Search for the cell housing the specified text and yield its [x, y] center coordinate. 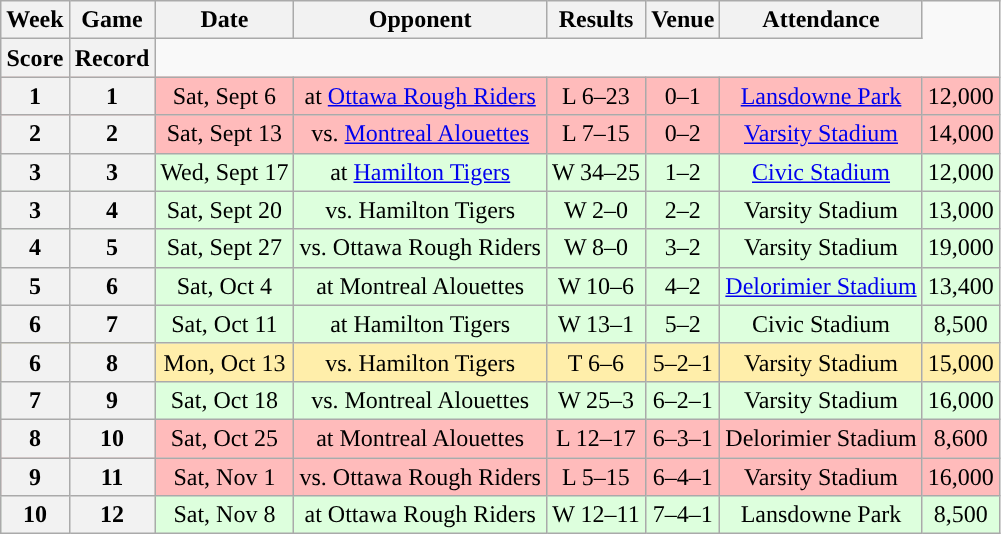
7–4–1 [683, 515]
Game [112, 20]
Sat, Oct 25 [224, 438]
13,000 [960, 210]
Wed, Sept 17 [224, 172]
W 25–3 [596, 400]
3–2 [683, 248]
T 6–6 [596, 362]
19,000 [960, 248]
Venue [683, 20]
L 6–23 [596, 96]
12 [112, 515]
Score [35, 58]
6–3–1 [683, 438]
Date [224, 20]
Sat, Sept 6 [224, 96]
2–2 [683, 210]
Sat, Sept 27 [224, 248]
L 5–15 [596, 477]
11 [112, 477]
L 7–15 [596, 134]
5–2 [683, 324]
15,000 [960, 362]
W 2–0 [596, 210]
13,400 [960, 286]
0–2 [683, 134]
Sat, Oct 18 [224, 400]
4–2 [683, 286]
5–2–1 [683, 362]
Record [112, 58]
6–2–1 [683, 400]
Sat, Nov 1 [224, 477]
Sat, Sept 13 [224, 134]
L 12–17 [596, 438]
6–4–1 [683, 477]
Opponent [420, 20]
1–2 [683, 172]
Week [35, 20]
W 12–11 [596, 515]
W 8–0 [596, 248]
W 10–6 [596, 286]
W 34–25 [596, 172]
W 13–1 [596, 324]
14,000 [960, 134]
Results [596, 20]
Sat, Sept 20 [224, 210]
Attendance [821, 20]
8,600 [960, 438]
Sat, Oct 4 [224, 286]
Sat, Nov 8 [224, 515]
Sat, Oct 11 [224, 324]
Mon, Oct 13 [224, 362]
0–1 [683, 96]
